Pinpoint the cell where the given text exists, returning its [x, y] midpoint coordinate. 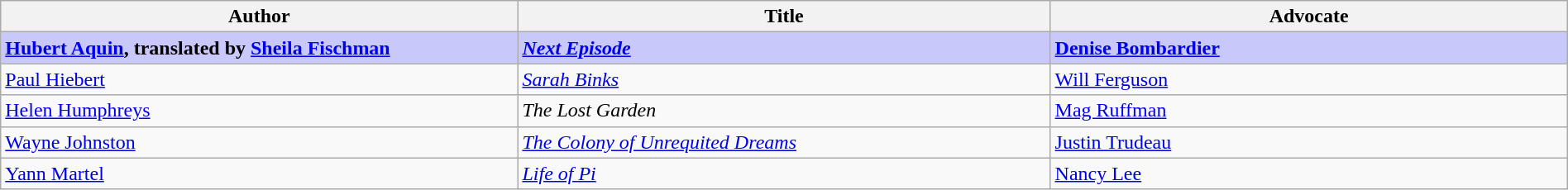
Justin Trudeau [1308, 142]
Author [260, 17]
The Lost Garden [784, 111]
Title [784, 17]
Sarah Binks [784, 79]
Will Ferguson [1308, 79]
Yann Martel [260, 173]
Wayne Johnston [260, 142]
Advocate [1308, 17]
Hubert Aquin, translated by Sheila Fischman [260, 48]
Helen Humphreys [260, 111]
The Colony of Unrequited Dreams [784, 142]
Denise Bombardier [1308, 48]
Nancy Lee [1308, 173]
Life of Pi [784, 173]
Mag Ruffman [1308, 111]
Paul Hiebert [260, 79]
Next Episode [784, 48]
